Provide the (X, Y) coordinate of the cell's center where the given text is located.  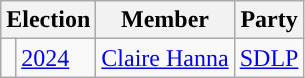
Member (165, 20)
Election (48, 20)
Claire Hanna (165, 58)
SDLP (269, 58)
Party (269, 20)
2024 (56, 58)
